Extract the (x, y) coordinate from the center of the cell holding the provided text.  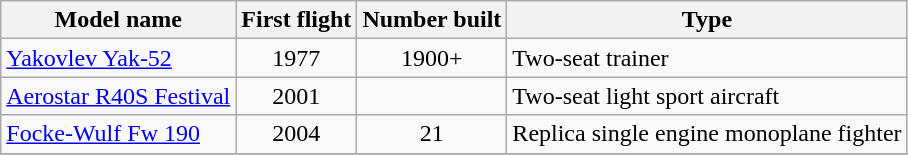
2001 (296, 96)
First flight (296, 20)
Aerostar R40S Festival (118, 96)
1977 (296, 58)
Model name (118, 20)
Number built (432, 20)
Focke-Wulf Fw 190 (118, 134)
21 (432, 134)
Two-seat trainer (707, 58)
Two-seat light sport aircraft (707, 96)
1900+ (432, 58)
Type (707, 20)
Yakovlev Yak-52 (118, 58)
Replica single engine monoplane fighter (707, 134)
2004 (296, 134)
